Capture the cell that displays the provided text and extract its (X, Y) central coordinate. 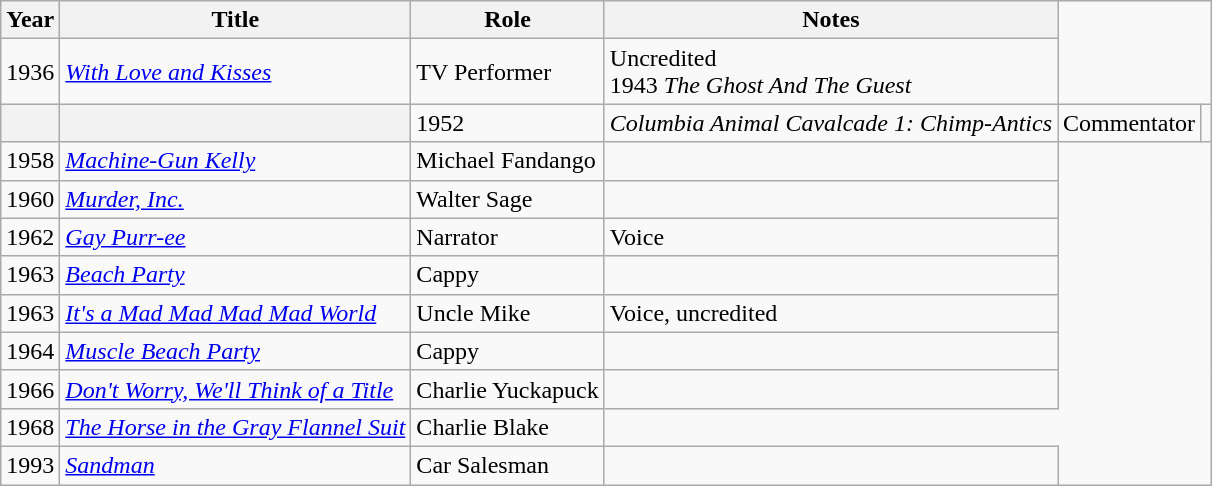
Voice, uncredited (830, 313)
It's a Mad Mad Mad Mad World (236, 313)
Charlie Yuckapuck (508, 389)
1968 (30, 427)
Beach Party (236, 275)
Charlie Blake (508, 427)
Voice (830, 237)
Commentator (1130, 123)
Car Salesman (508, 465)
The Horse in the Gray Flannel Suit (236, 427)
1962 (30, 237)
1960 (30, 199)
Notes (830, 20)
Gay Purr-ee (236, 237)
With Love and Kisses (236, 72)
Machine-Gun Kelly (236, 161)
Year (30, 20)
1952 (508, 123)
Muscle Beach Party (236, 351)
Title (236, 20)
Don't Worry, We'll Think of a Title (236, 389)
1964 (30, 351)
1958 (30, 161)
Michael Fandango (508, 161)
Walter Sage (508, 199)
1936 (30, 72)
TV Performer (508, 72)
1966 (30, 389)
Columbia Animal Cavalcade 1: Chimp-Antics (830, 123)
Uncredited1943 The Ghost And The Guest (830, 72)
Narrator (508, 237)
Role (508, 20)
Murder, Inc. (236, 199)
Sandman (236, 465)
Uncle Mike (508, 313)
1993 (30, 465)
